Locate the cell with the specified text and output its (x, y) center coordinate. 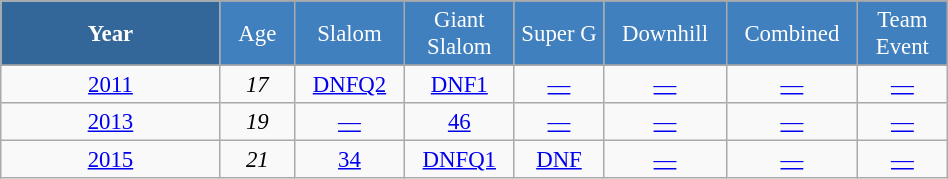
Year (110, 34)
DNFQ2 (350, 85)
Team Event (903, 34)
Downhill (665, 34)
DNF (559, 160)
Super G (559, 34)
Combined (792, 34)
Slalom (350, 34)
46 (459, 122)
2011 (110, 85)
Age (257, 34)
2013 (110, 122)
21 (257, 160)
DNF1 (459, 85)
DNFQ1 (459, 160)
GiantSlalom (459, 34)
19 (257, 122)
34 (350, 160)
2015 (110, 160)
17 (257, 85)
